Capture the cell that displays the provided text and extract its (x, y) central coordinate. 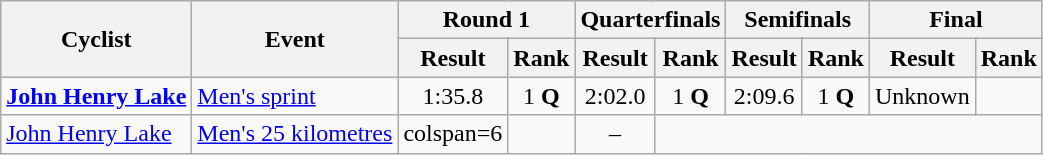
Final (956, 20)
Unknown (922, 96)
1:35.8 (453, 96)
Round 1 (486, 20)
colspan=6 (453, 134)
Men's 25 kilometres (295, 134)
Quarterfinals (650, 20)
2:09.6 (764, 96)
Event (295, 39)
Cyclist (96, 39)
2:02.0 (615, 96)
Semifinals (798, 20)
– (615, 134)
Men's sprint (295, 96)
